From the cell containing the given text, extract its center point as [x, y] coordinate. 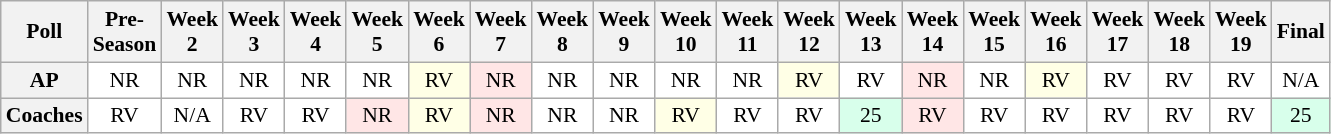
Week18 [1179, 32]
Week19 [1241, 32]
Week15 [994, 32]
Week12 [809, 32]
Week8 [562, 32]
AP [44, 80]
Final [1301, 32]
Week9 [624, 32]
Pre-Season [125, 32]
Week3 [254, 32]
Week13 [871, 32]
Week11 [748, 32]
Week5 [377, 32]
Week10 [686, 32]
Week17 [1118, 32]
Week16 [1056, 32]
Week14 [933, 32]
Poll [44, 32]
Coaches [44, 116]
Week6 [439, 32]
Week4 [316, 32]
Week7 [501, 32]
Week2 [192, 32]
